Pinpoint the cell where the given text exists, returning its (X, Y) midpoint coordinate. 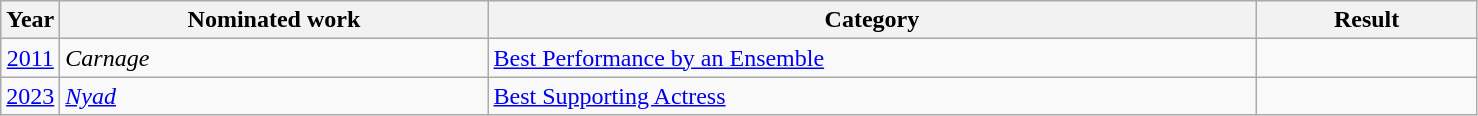
Result (1366, 20)
Category (872, 20)
Nyad (274, 96)
Nominated work (274, 20)
Year (30, 20)
Best Supporting Actress (872, 96)
Carnage (274, 58)
Best Performance by an Ensemble (872, 58)
2011 (30, 58)
2023 (30, 96)
